Search for the cell housing the specified text and yield its [X, Y] center coordinate. 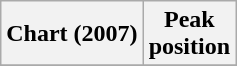
Chart (2007) [72, 34]
Peakposition [189, 34]
